Detect which cell encompasses the target text, then output its [x, y] center coordinate. 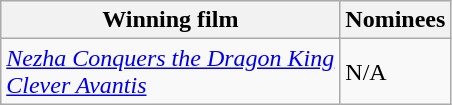
Winning film [170, 20]
Nezha Conquers the Dragon KingClever Avantis [170, 72]
Nominees [396, 20]
N/A [396, 72]
